Return [X, Y] of the center of cell containing provided text 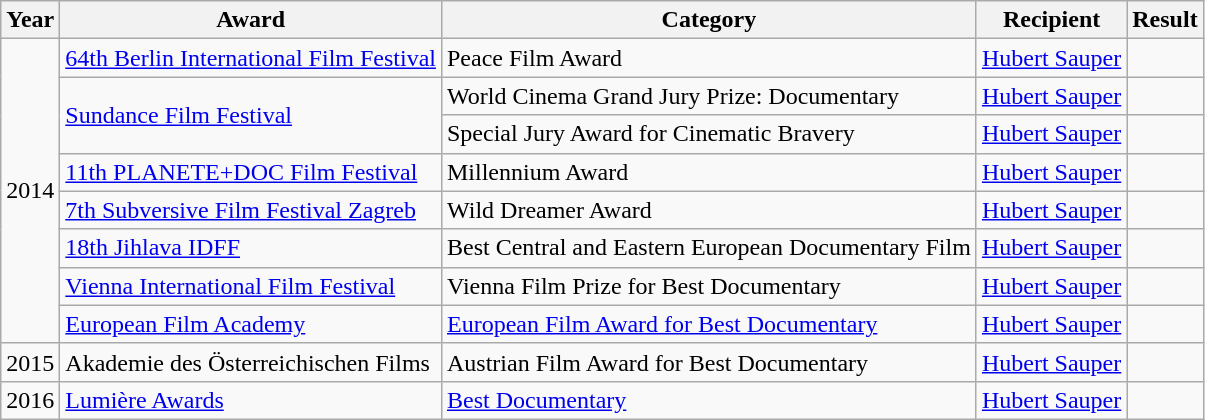
2014 [30, 191]
Recipient [1051, 20]
18th Jihlava IDFF [251, 248]
Austrian Film Award for Best Documentary [708, 362]
Award [251, 20]
Best Documentary [708, 400]
Best Central and Eastern European Documentary Film [708, 248]
Millennium Award [708, 172]
Sundance Film Festival [251, 115]
World Cinema Grand Jury Prize: Documentary [708, 96]
7th Subversive Film Festival Zagreb [251, 210]
2015 [30, 362]
Result [1165, 20]
European Film Award for Best Documentary [708, 324]
11th PLANETE+DOC Film Festival [251, 172]
64th Berlin International Film Festival [251, 58]
Peace Film Award [708, 58]
Lumière Awards [251, 400]
Vienna International Film Festival [251, 286]
Year [30, 20]
Akademie des Österreichischen Films [251, 362]
European Film Academy [251, 324]
2016 [30, 400]
Special Jury Award for Cinematic Bravery [708, 134]
Category [708, 20]
Vienna Film Prize for Best Documentary [708, 286]
Wild Dreamer Award [708, 210]
